Return [x, y] of the center of cell containing provided text 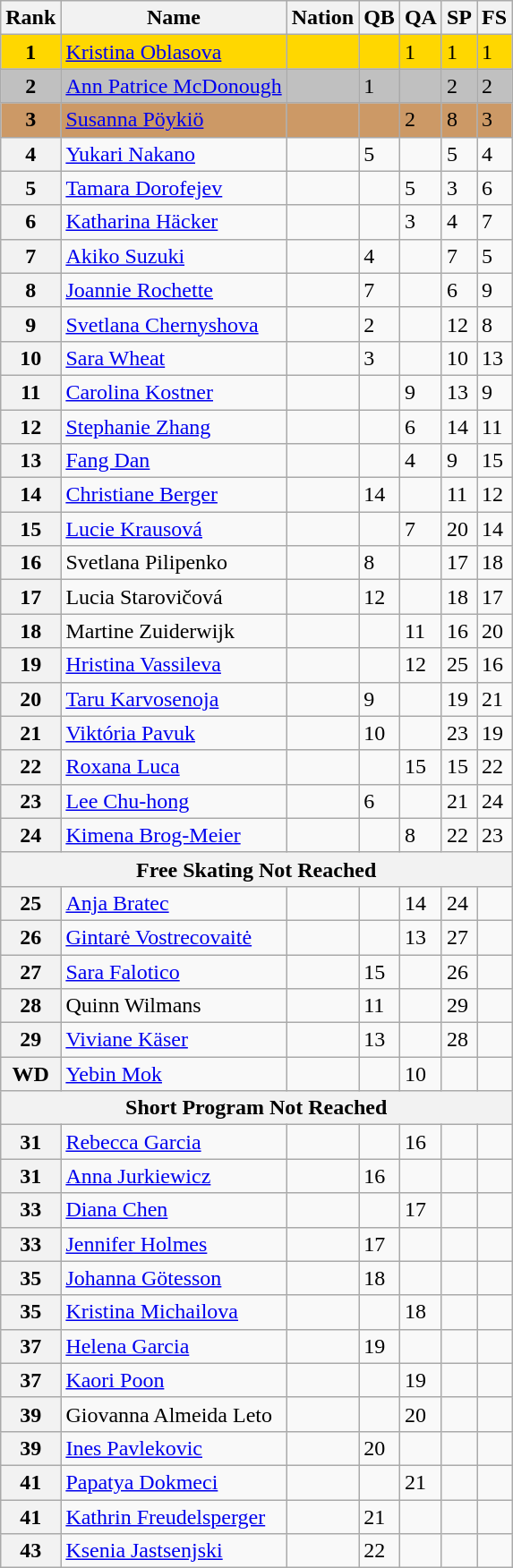
43 [30, 1551]
Gintarė Vostrecovaitė [174, 937]
Akiko Suzuki [174, 256]
Viviane Käser [174, 1040]
Svetlana Pilipenko [174, 563]
QA [421, 18]
Helena Garcia [174, 1346]
Nation [322, 18]
Giovanna Almeida Leto [174, 1414]
QB [380, 18]
Kristina Oblasova [174, 52]
Yebin Mok [174, 1074]
Name [174, 18]
Rebecca Garcia [174, 1142]
Rank [30, 18]
Joannie Rochette [174, 290]
Sara Wheat [174, 358]
Susanna Pöykiö [174, 120]
Lucie Krausová [174, 529]
Svetlana Chernyshova [174, 324]
Ines Pavlekovic [174, 1448]
Martine Zuiderwijk [174, 631]
Free Skating Not Reached [256, 869]
Stephanie Zhang [174, 427]
Roxana Luca [174, 767]
Quinn Wilmans [174, 1006]
Carolina Kostner [174, 392]
Viktória Pavuk [174, 733]
Christiane Berger [174, 495]
Kaori Poon [174, 1380]
Tamara Dorofejev [174, 188]
FS [494, 18]
Johanna Götesson [174, 1278]
SP [458, 18]
Kristina Michailova [174, 1312]
Anna Jurkiewicz [174, 1176]
Lucia Starovičová [174, 597]
Lee Chu-hong [174, 801]
Ann Patrice McDonough [174, 86]
Katharina Häcker [174, 222]
Papatya Dokmeci [174, 1482]
Hristina Vassileva [174, 665]
Kimena Brog-Meier [174, 835]
Fang Dan [174, 461]
Short Program Not Reached [256, 1108]
Ksenia Jastsenjski [174, 1551]
Anja Bratec [174, 903]
Sara Falotico [174, 971]
Jennifer Holmes [174, 1244]
Kathrin Freudelsperger [174, 1517]
Taru Karvosenoja [174, 699]
Diana Chen [174, 1210]
Yukari Nakano [174, 154]
WD [30, 1074]
